Scan for the cell matching the given text and deliver its [x, y] coordinate at center. 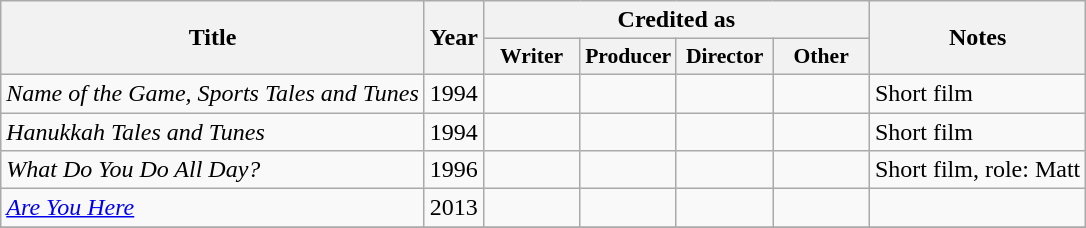
1996 [454, 170]
Hanukkah Tales and Tunes [213, 131]
Name of the Game, Sports Tales and Tunes [213, 93]
Credited as [676, 20]
What Do You Do All Day? [213, 170]
Other [822, 57]
Short film, role: Matt [977, 170]
Notes [977, 38]
Year [454, 38]
Producer [628, 57]
Writer [532, 57]
Are You Here [213, 208]
Title [213, 38]
Director [724, 57]
2013 [454, 208]
